Output the [x, y] coordinate of the center of the cell containing the given text.  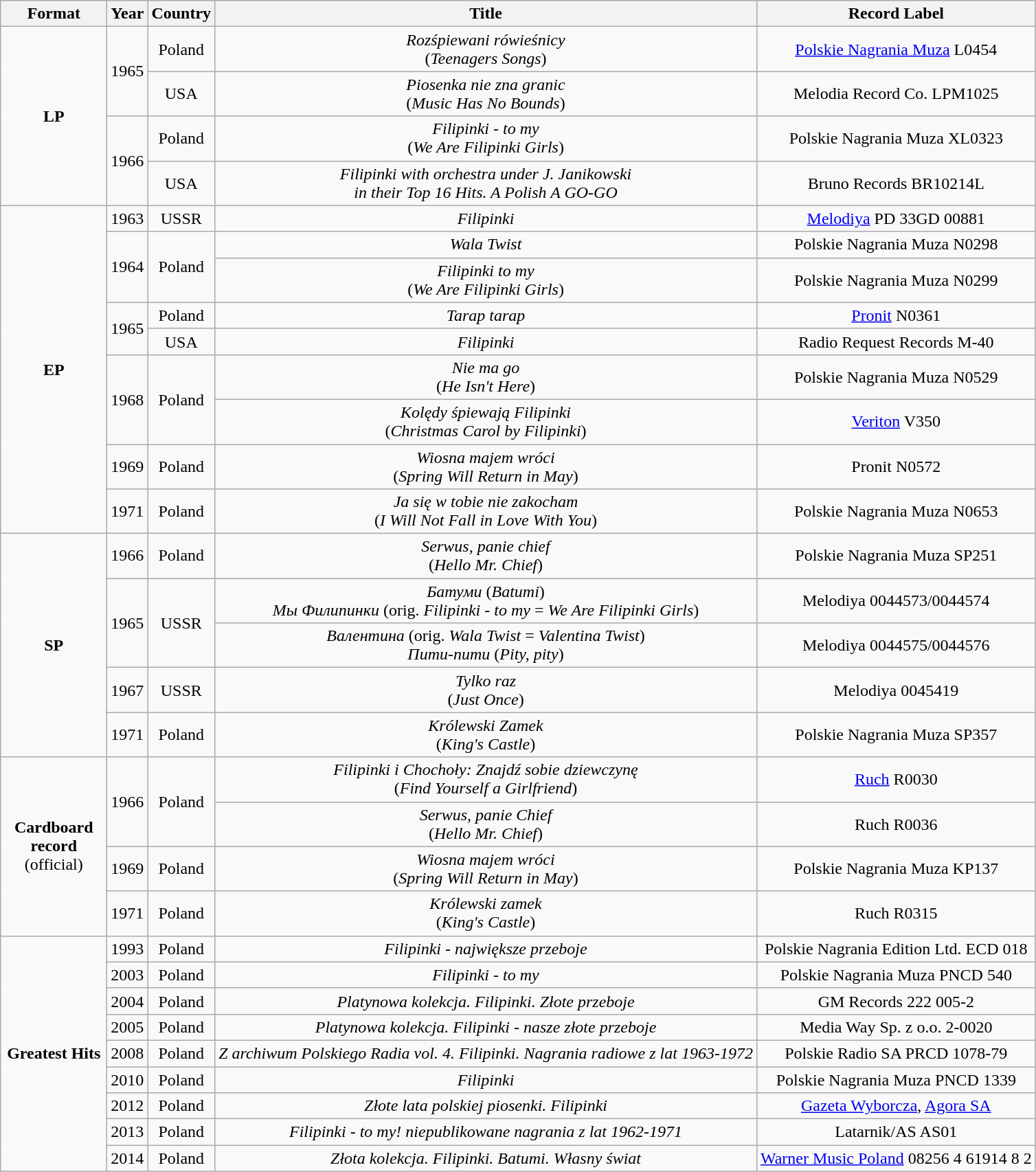
Polskie Nagrania Muza PNCD 540 [896, 975]
Polskie Nagrania Muza N0653 [896, 511]
Melodiya PD 33GD 00881 [896, 218]
Tarap tarap [486, 315]
Królewski Zamek (King's Castle) [486, 735]
Serwus, panie chief (Hello Mr. Chief) [486, 556]
Record Label [896, 14]
Warner Music Poland 08256 4 61914 8 2 [896, 1158]
Melodia Record Co. LPM1025 [896, 93]
Media Way Sp. z o.o. 2-0020 [896, 1027]
Polskie Nagrania Muza N0298 [896, 245]
2003 [128, 975]
1967 [128, 690]
Kolędy śpiewają Filipinki (Christmas Carol by Filipinki) [486, 422]
Filipinki - to my (We Are Filipinki Girls) [486, 139]
Polskie Nagrania Muza PNCD 1339 [896, 1079]
Piosenka nie zna granic (Music Has No Bounds) [486, 93]
Filipinki with orchestra under J. Janikowski in their Top 16 Hits. A Polish A GO-GO [486, 183]
Cardboardrecord(official) [54, 846]
1993 [128, 949]
2010 [128, 1079]
Nie ma go (He Isn't Here) [486, 376]
Tylko raz (Just Once) [486, 690]
Platynowa kolekcja. Filipinki. Złote przeboje [486, 1001]
Polskie Nagrania Muza N0299 [896, 280]
2014 [128, 1158]
2012 [128, 1106]
Pronit N0572 [896, 466]
Radio Request Records M-40 [896, 341]
Wala Twist [486, 245]
Ruch R0030 [896, 779]
Ruch R0315 [896, 914]
1968 [128, 399]
2004 [128, 1001]
Filipinki - największe przeboje [486, 949]
Polskie Nagrania Edition Ltd. ECD 018 [896, 949]
Country [181, 14]
Polskie Nagrania Muza N0529 [896, 376]
Pronit N0361 [896, 315]
Złote lata polskiej piosenki. Filipinki [486, 1106]
2013 [128, 1132]
Polskie Nagrania Muza KP137 [896, 868]
Veriton V350 [896, 422]
Format [54, 14]
Gazeta Wyborcza, Agora SA [896, 1106]
Z archiwum Polskiego Radia vol. 4. Filipinki. Nagrania radiowe z lat 1963-1972 [486, 1053]
1964 [128, 267]
Filipinki - to my [486, 975]
Filipinki to my (We Are Filipinki Girls) [486, 280]
Ja się w tobie nie zakocham (I Will Not Fall in Love With You) [486, 511]
Rozśpiewani rówieśnicy (Teenagers Songs) [486, 49]
2005 [128, 1027]
Title [486, 14]
SP [54, 646]
Melodiya 0045419 [896, 690]
Year [128, 14]
Polskie Nagrania Muza L0454 [896, 49]
Батуми (Batumi) Мы Филипинки (orig. Filipinki - to my = We Are Filipinki Girls) [486, 600]
LP [54, 116]
Bruno Records BR10214L [896, 183]
EP [54, 370]
Filipinki i Chochoły: Znajdź sobie dziewczynę (Find Yourself a Girlfriend) [486, 779]
Melodiya 0044575/0044576 [896, 646]
GM Records 222 005-2 [896, 1001]
Polskie Nagrania Muza SP357 [896, 735]
Złota kolekcja. Filipinki. Batumi. Własny świat [486, 1158]
Валентина (orig. Wala Twist = Valentina Twist) Пити-пити (Pity, pity) [486, 646]
Melodiya 0044573/0044574 [896, 600]
Królewski zamek (King's Castle) [486, 914]
Platynowa kolekcja. Filipinki - nasze złote przeboje [486, 1027]
2008 [128, 1053]
Serwus, panie Chief (Hello Mr. Chief) [486, 824]
Polskie Nagrania Muza SP251 [896, 556]
Filipinki - to my! niepublikowane nagrania z lat 1962-1971 [486, 1132]
Ruch R0036 [896, 824]
Latarnik/AS AS01 [896, 1132]
Polskie Nagrania Muza XL0323 [896, 139]
Polskie Radio SA PRCD 1078-79 [896, 1053]
1963 [128, 218]
Greatest Hits [54, 1054]
